Detect which cell encompasses the target text, then output its (X, Y) center coordinate. 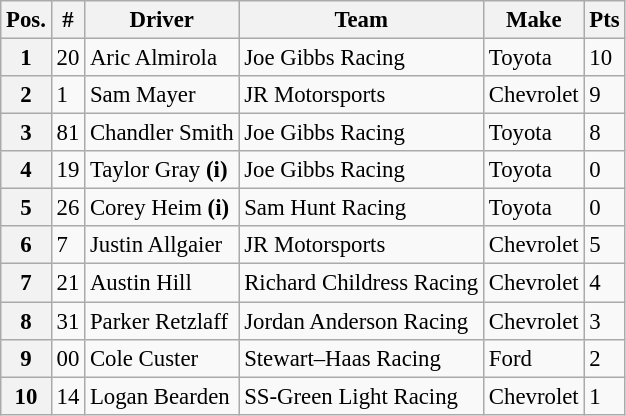
Parker Retzlaff (162, 321)
SS-Green Light Racing (362, 396)
# (68, 20)
Jordan Anderson Racing (362, 321)
Logan Bearden (162, 396)
Make (534, 20)
Corey Heim (i) (162, 208)
Pos. (26, 20)
Team (362, 20)
81 (68, 133)
20 (68, 58)
26 (68, 208)
Chandler Smith (162, 133)
Cole Custer (162, 358)
6 (26, 245)
Richard Childress Racing (362, 283)
Stewart–Haas Racing (362, 358)
14 (68, 396)
Austin Hill (162, 283)
00 (68, 358)
Pts (604, 20)
21 (68, 283)
Sam Mayer (162, 95)
Sam Hunt Racing (362, 208)
Justin Allgaier (162, 245)
Taylor Gray (i) (162, 170)
Aric Almirola (162, 58)
Driver (162, 20)
Ford (534, 358)
19 (68, 170)
31 (68, 321)
